Search for the cell housing the specified text and yield its [x, y] center coordinate. 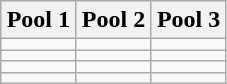
Pool 3 [188, 20]
Pool 2 [114, 20]
Pool 1 [38, 20]
